Pinpoint the cell where the given text exists, returning its (x, y) midpoint coordinate. 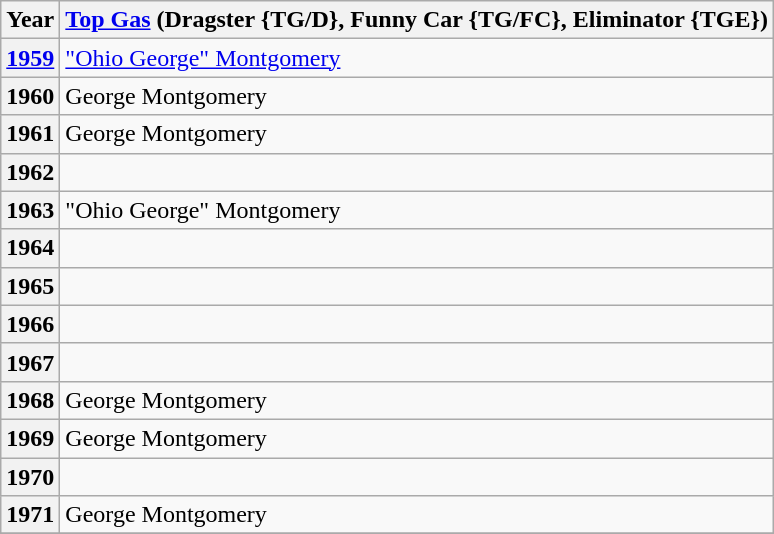
1963 (30, 210)
1965 (30, 286)
1966 (30, 324)
Year (30, 20)
1961 (30, 134)
1962 (30, 172)
1960 (30, 96)
Top Gas (Dragster {TG/D}, Funny Car {TG/FC}, Eliminator {TGE}) (417, 20)
1969 (30, 438)
1959 (30, 58)
1970 (30, 477)
1968 (30, 400)
1964 (30, 248)
1967 (30, 362)
1971 (30, 515)
